Capture the cell that displays the provided text and extract its [x, y] central coordinate. 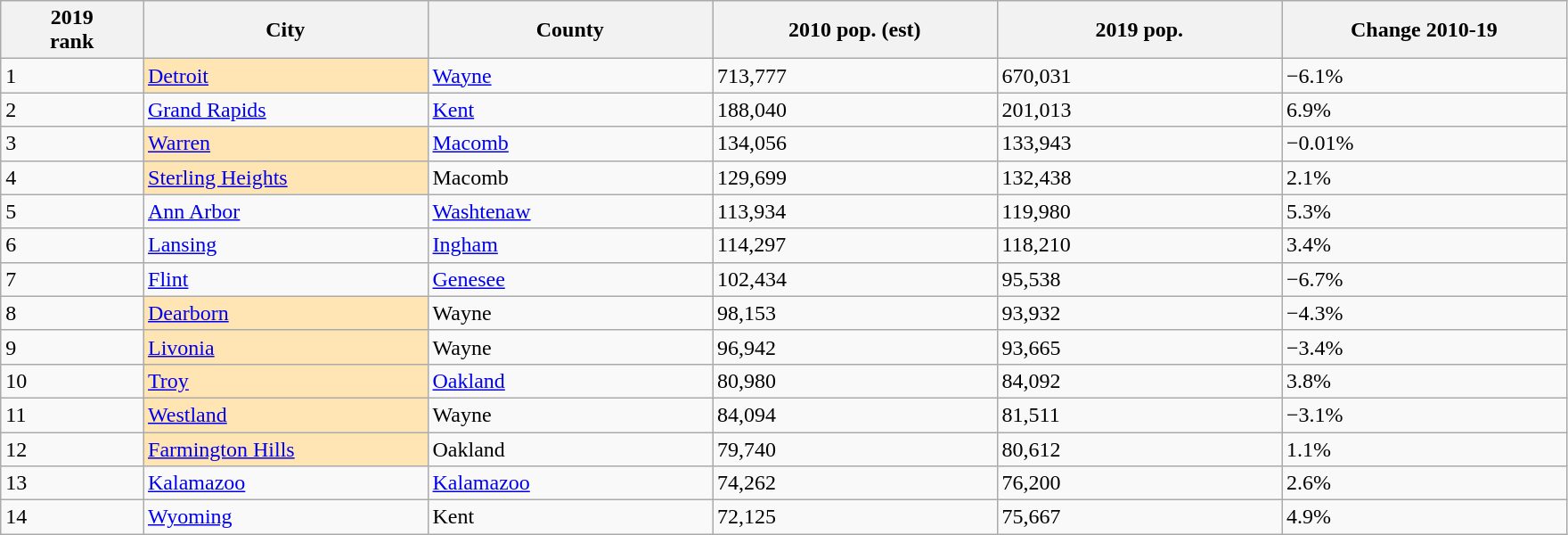
2010 pop. (est) [855, 30]
113,934 [855, 211]
129,699 [855, 177]
−3.1% [1424, 415]
4 [72, 177]
−4.3% [1424, 313]
11 [72, 415]
1.1% [1424, 449]
84,092 [1139, 381]
Genesee [570, 279]
9 [72, 347]
102,434 [855, 279]
City [285, 30]
−3.4% [1424, 347]
201,013 [1139, 110]
−0.01% [1424, 144]
3.8% [1424, 381]
Change 2010-19 [1424, 30]
12 [72, 449]
Ann Arbor [285, 211]
8 [72, 313]
14 [72, 517]
5 [72, 211]
1 [72, 76]
2 [72, 110]
Ingham [570, 245]
114,297 [855, 245]
713,777 [855, 76]
80,612 [1139, 449]
2.6% [1424, 483]
6.9% [1424, 110]
3.4% [1424, 245]
−6.7% [1424, 279]
670,031 [1139, 76]
Farmington Hills [285, 449]
Flint [285, 279]
County [570, 30]
Sterling Heights [285, 177]
Westland [285, 415]
74,262 [855, 483]
Warren [285, 144]
10 [72, 381]
Washtenaw [570, 211]
96,942 [855, 347]
2019rank [72, 30]
118,210 [1139, 245]
5.3% [1424, 211]
81,511 [1139, 415]
2019 pop. [1139, 30]
79,740 [855, 449]
13 [72, 483]
75,667 [1139, 517]
80,980 [855, 381]
93,932 [1139, 313]
4.9% [1424, 517]
72,125 [855, 517]
188,040 [855, 110]
Livonia [285, 347]
Troy [285, 381]
132,438 [1139, 177]
Wyoming [285, 517]
2.1% [1424, 177]
Grand Rapids [285, 110]
Detroit [285, 76]
95,538 [1139, 279]
Dearborn [285, 313]
6 [72, 245]
84,094 [855, 415]
Lansing [285, 245]
98,153 [855, 313]
−6.1% [1424, 76]
3 [72, 144]
93,665 [1139, 347]
7 [72, 279]
134,056 [855, 144]
76,200 [1139, 483]
119,980 [1139, 211]
133,943 [1139, 144]
